Return the [x, y] coordinate for the center point of the cell that contains the specified text.  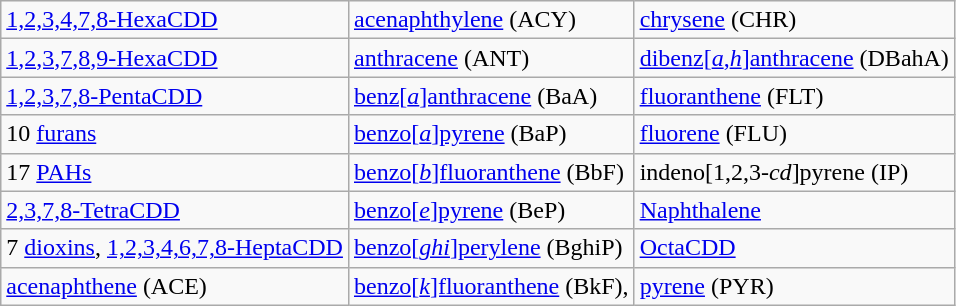
7 dioxins, 1,2,3,4,6,7,8-HeptaCDD [175, 248]
chrysene (CHR) [794, 20]
dibenz[a,h]anthracene (DBahA) [794, 58]
17 PAHs [175, 172]
acenaphthylene (ACY) [491, 20]
acenaphthene (ACE) [175, 286]
benzo[ghi]perylene (BghiP) [491, 248]
indeno[1,2,3-cd]pyrene (IP) [794, 172]
pyrene (PYR) [794, 286]
2,3,7,8-TetraCDD [175, 210]
benzo[k]fluoranthene (BkF), [491, 286]
anthracene (ANT) [491, 58]
benz[a]anthracene (BaA) [491, 96]
1,2,3,4,7,8-HexaCDD [175, 20]
1,2,3,7,8-PentaCDD [175, 96]
benzo[b]fluoranthene (BbF) [491, 172]
Naphthalene [794, 210]
10 furans [175, 134]
OctaCDD [794, 248]
1,2,3,7,8,9-HexaCDD [175, 58]
fluorene (FLU) [794, 134]
fluoranthene (FLT) [794, 96]
benzo[e]pyrene (BeP) [491, 210]
benzo[a]pyrene (BaP) [491, 134]
